Identify which cell holds the provided text, then report its [X, Y] central coordinate. 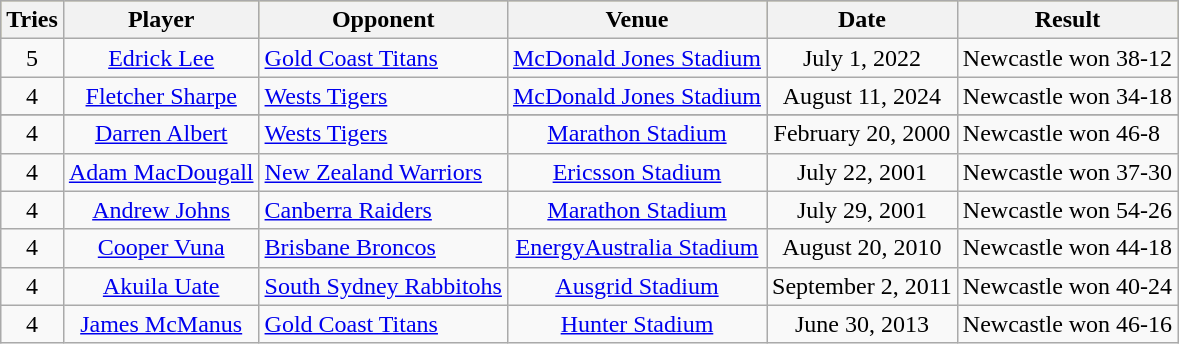
Date [862, 20]
5 [32, 58]
Darren Albert [161, 134]
Andrew Johns [161, 210]
Ausgrid Stadium [636, 286]
June 30, 2013 [862, 324]
Canberra Raiders [383, 210]
Ericsson Stadium [636, 172]
Venue [636, 20]
Newcastle won 46-8 [1067, 134]
Newcastle won 44-18 [1067, 248]
August 11, 2024 [862, 96]
Newcastle won 40-24 [1067, 286]
South Sydney Rabbitohs [383, 286]
February 20, 2000 [862, 134]
July 1, 2022 [862, 58]
Edrick Lee [161, 58]
September 2, 2011 [862, 286]
Newcastle won 37-30 [1067, 172]
July 22, 2001 [862, 172]
Newcastle won 54-26 [1067, 210]
Tries [32, 20]
Opponent [383, 20]
Adam MacDougall [161, 172]
EnergyAustralia Stadium [636, 248]
July 29, 2001 [862, 210]
August 20, 2010 [862, 248]
Result [1067, 20]
Fletcher Sharpe [161, 96]
Brisbane Broncos [383, 248]
Hunter Stadium [636, 324]
Newcastle won 34-18 [1067, 96]
Akuila Uate [161, 286]
James McManus [161, 324]
Cooper Vuna [161, 248]
Player [161, 20]
Newcastle won 46-16 [1067, 324]
New Zealand Warriors [383, 172]
Newcastle won 38-12 [1067, 58]
